Detect which cell encompasses the target text, then output its (X, Y) center coordinate. 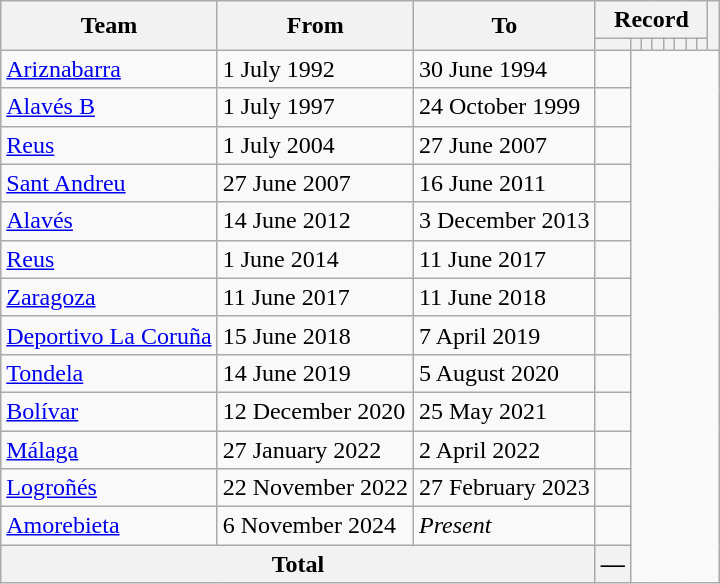
7 April 2019 (504, 335)
— (612, 564)
1 June 2014 (315, 259)
14 June 2019 (315, 373)
1 July 2004 (315, 145)
30 June 1994 (504, 69)
5 August 2020 (504, 373)
Deportivo La Coruña (109, 335)
24 October 1999 (504, 107)
27 January 2022 (315, 449)
Ariznabarra (109, 69)
3 December 2013 (504, 221)
1 July 1992 (315, 69)
Team (109, 26)
Logroñés (109, 488)
14 June 2012 (315, 221)
Zaragoza (109, 297)
Amorebieta (109, 526)
Present (504, 526)
Sant Andreu (109, 183)
2 April 2022 (504, 449)
To (504, 26)
From (315, 26)
27 February 2023 (504, 488)
15 June 2018 (315, 335)
1 July 1997 (315, 107)
Alavés (109, 221)
Total (298, 564)
25 May 2021 (504, 411)
22 November 2022 (315, 488)
Tondela (109, 373)
11 June 2018 (504, 297)
16 June 2011 (504, 183)
6 November 2024 (315, 526)
Record (651, 20)
Alavés B (109, 107)
Bolívar (109, 411)
Málaga (109, 449)
12 December 2020 (315, 411)
